Detect which cell encompasses the target text, then output its [X, Y] center coordinate. 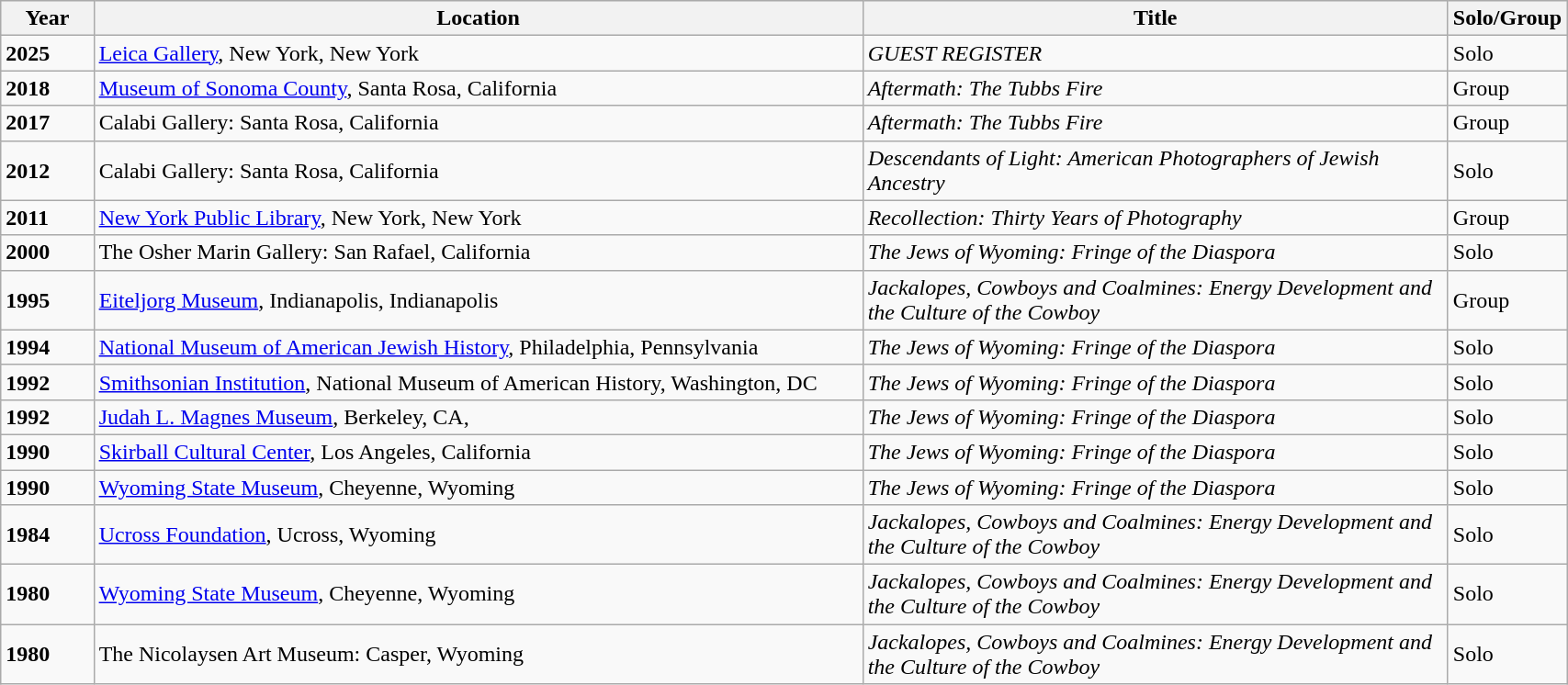
GUEST REGISTER [1156, 53]
Ucross Foundation, Ucross, Wyoming [478, 534]
Judah L. Magnes Museum, Berkeley, CA, [478, 417]
2011 [48, 218]
New York Public Library, New York, New York [478, 218]
Solo/Group [1506, 18]
The Nicolaysen Art Museum: Casper, Wyoming [478, 654]
The Osher Marin Gallery: San Rafael, California [478, 253]
Title [1156, 18]
Skirball Cultural Center, Los Angeles, California [478, 452]
1984 [48, 534]
2018 [48, 88]
2017 [48, 123]
2012 [48, 171]
1994 [48, 347]
Museum of Sonoma County, Santa Rosa, California [478, 88]
Smithsonian Institution, National Museum of American History, Washington, DC [478, 382]
Location [478, 18]
1995 [48, 299]
National Museum of American Jewish History, Philadelphia, Pennsylvania [478, 347]
Eiteljorg Museum, Indianapolis, Indianapolis [478, 299]
2025 [48, 53]
Descendants of Light: American Photographers of Jewish Ancestry [1156, 171]
2000 [48, 253]
Recollection: Thirty Years of Photography [1156, 218]
Year [48, 18]
Leica Gallery, New York, New York [478, 53]
